Scan for the cell matching the given text and deliver its [X, Y] coordinate at center. 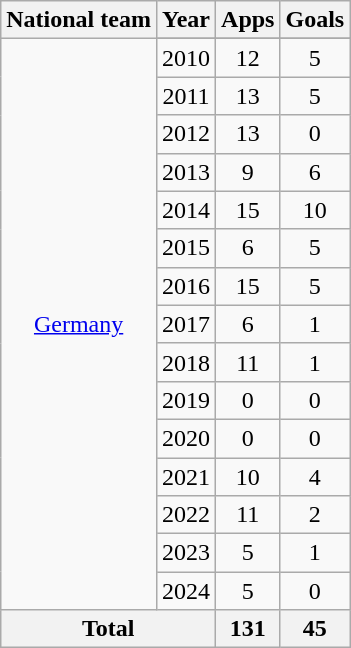
2021 [186, 477]
2013 [186, 172]
Total [108, 629]
2012 [186, 134]
12 [248, 58]
2016 [186, 286]
2019 [186, 400]
2017 [186, 324]
2024 [186, 591]
9 [248, 172]
2011 [186, 96]
2018 [186, 362]
2014 [186, 210]
45 [315, 629]
2010 [186, 58]
2022 [186, 515]
2020 [186, 438]
2 [315, 515]
2015 [186, 248]
131 [248, 629]
2023 [186, 553]
4 [315, 477]
National team [79, 20]
Germany [79, 324]
Goals [315, 20]
Year [186, 20]
Apps [248, 20]
